For the text-containing cell, return its midpoint in (x, y) coordinate format. 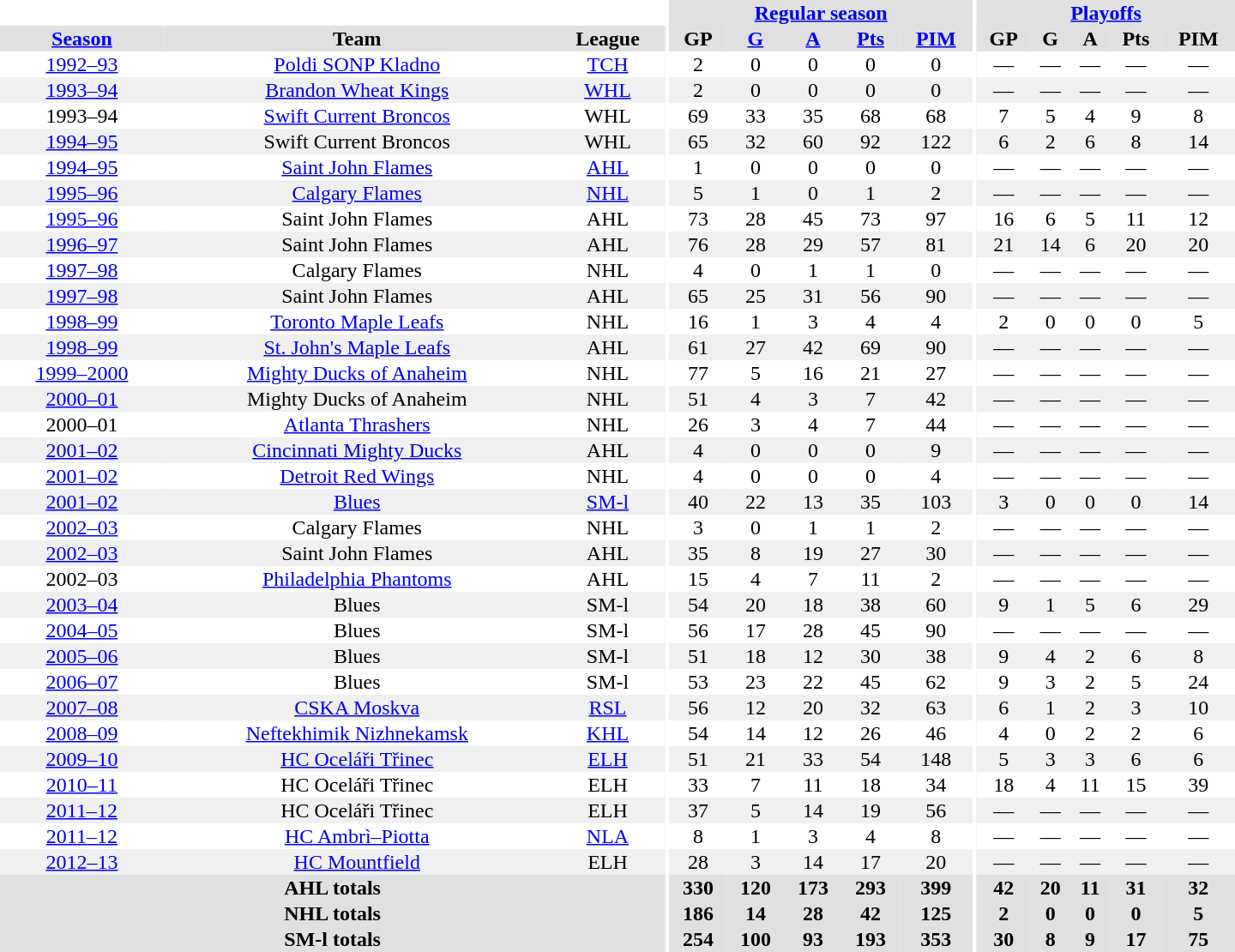
37 (698, 810)
League (608, 39)
186 (698, 913)
62 (937, 682)
St. John's Maple Leafs (357, 347)
148 (937, 759)
HC Mountfield (357, 862)
Regular season (821, 13)
Brandon Wheat Kings (357, 90)
HC Ambrì–Piotta (357, 836)
2010–11 (82, 785)
2004–05 (82, 630)
122 (937, 142)
293 (870, 888)
44 (937, 425)
399 (937, 888)
25 (755, 296)
330 (698, 888)
2003–04 (82, 605)
1992–93 (82, 64)
TCH (608, 64)
40 (698, 502)
Philadelphia Phantoms (357, 579)
39 (1198, 785)
Atlanta Thrashers (357, 425)
1999–2000 (82, 373)
173 (813, 888)
125 (937, 913)
13 (813, 502)
23 (755, 682)
57 (870, 244)
77 (698, 373)
353 (937, 939)
2008–09 (82, 733)
Detroit Red Wings (357, 476)
97 (937, 219)
NLA (608, 836)
61 (698, 347)
75 (1198, 939)
2012–13 (82, 862)
AHL totals (333, 888)
Team (357, 39)
Playoffs (1106, 13)
46 (937, 733)
34 (937, 785)
NHL totals (333, 913)
Poldi SONP Kladno (357, 64)
Neftekhimik Nizhnekamsk (357, 733)
92 (870, 142)
CSKA Moskva (357, 708)
SM-l totals (333, 939)
2006–07 (82, 682)
53 (698, 682)
24 (1198, 682)
100 (755, 939)
63 (937, 708)
RSL (608, 708)
93 (813, 939)
10 (1198, 708)
Toronto Maple Leafs (357, 322)
2009–10 (82, 759)
254 (698, 939)
120 (755, 888)
193 (870, 939)
Cincinnati Mighty Ducks (357, 450)
81 (937, 244)
KHL (608, 733)
103 (937, 502)
1996–97 (82, 244)
76 (698, 244)
2007–08 (82, 708)
2005–06 (82, 656)
Season (82, 39)
